Output the [X, Y] coordinate of the center of the cell containing the given text.  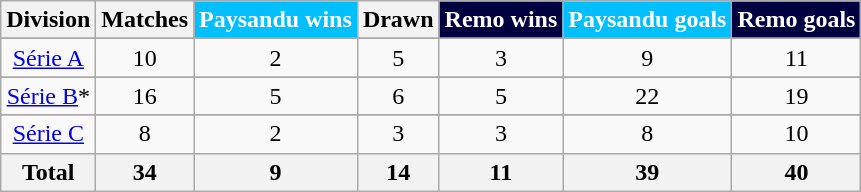
19 [796, 96]
Paysandu wins [276, 20]
Remo wins [501, 20]
Remo goals [796, 20]
16 [145, 96]
Drawn [398, 20]
22 [648, 96]
34 [145, 172]
40 [796, 172]
39 [648, 172]
Série A [48, 58]
Division [48, 20]
Paysandu goals [648, 20]
6 [398, 96]
Total [48, 172]
Série B* [48, 96]
14 [398, 172]
Matches [145, 20]
Série C [48, 134]
